Determine the [X, Y] coordinate at the center of the cell enclosing the given text.  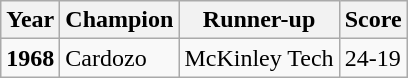
Champion [120, 20]
McKinley Tech [259, 58]
1968 [30, 58]
Score [373, 20]
Year [30, 20]
Cardozo [120, 58]
Runner-up [259, 20]
24-19 [373, 58]
